Capture the cell that displays the provided text and extract its (x, y) central coordinate. 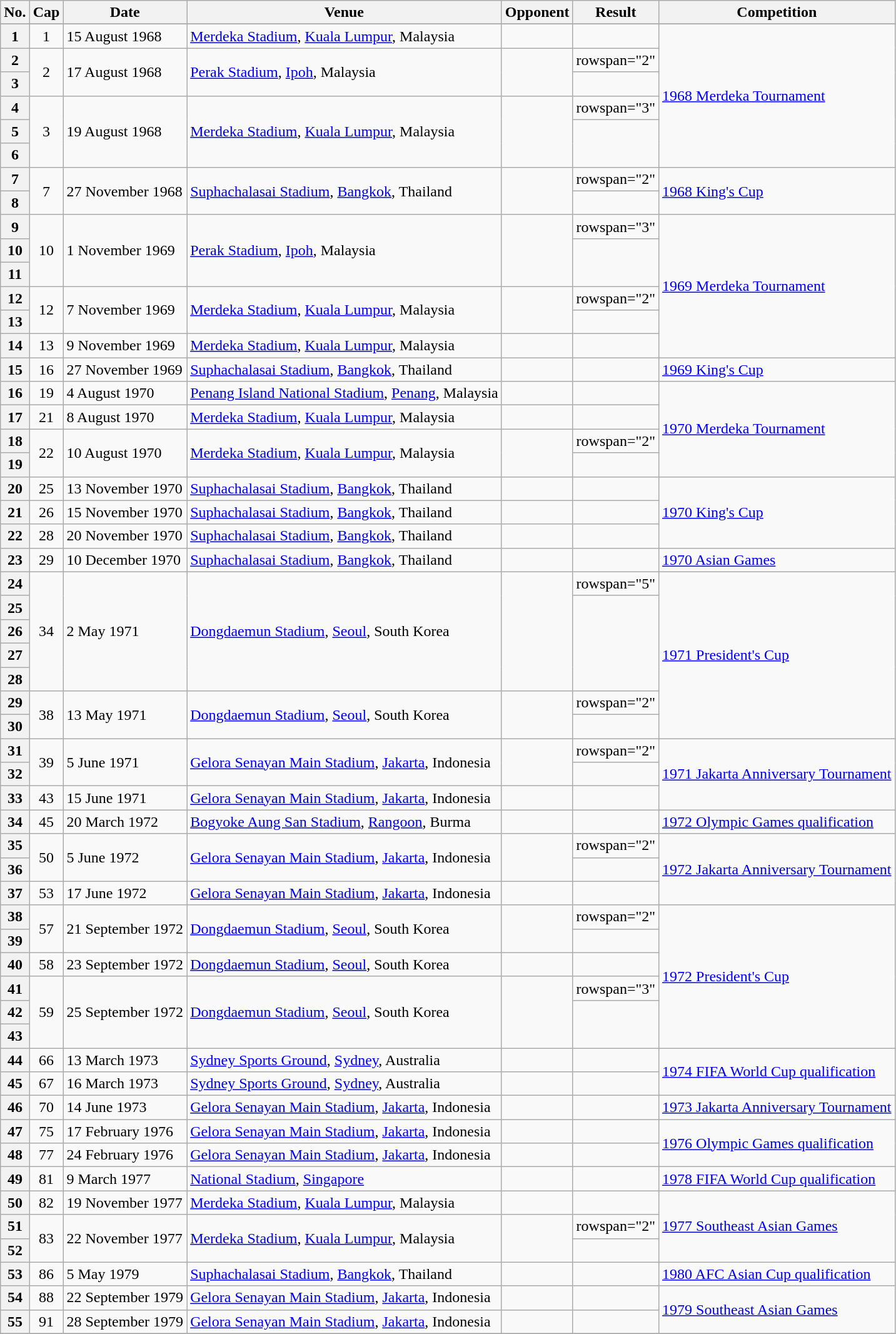
Opponent (537, 13)
1972 President's Cup (777, 976)
1979 Southeast Asian Games (777, 1310)
41 (15, 988)
86 (46, 1274)
6 (15, 155)
10 August 1970 (125, 453)
22 September 1979 (125, 1298)
2 May 1971 (125, 631)
37 (15, 893)
13 March 1973 (125, 1060)
5 June 1972 (125, 857)
59 (46, 1012)
58 (46, 964)
1969 Merdeka Tournament (777, 286)
40 (15, 964)
75 (46, 1131)
4 (15, 108)
13 November 1970 (125, 488)
15 November 1970 (125, 512)
10 December 1970 (125, 560)
15 August 1968 (125, 36)
Penang Island National Stadium, Penang, Malaysia (345, 393)
46 (15, 1108)
Venue (345, 13)
13 May 1971 (125, 715)
24 (15, 584)
48 (15, 1155)
National Stadium, Singapore (345, 1179)
8 (15, 203)
31 (15, 750)
17 (15, 417)
11 (15, 274)
20 (15, 488)
24 February 1976 (125, 1155)
66 (46, 1060)
47 (15, 1131)
20 November 1970 (125, 536)
51 (15, 1226)
No. (15, 13)
21 September 1972 (125, 929)
23 September 1972 (125, 964)
44 (15, 1060)
15 (15, 370)
27 November 1968 (125, 191)
18 (15, 441)
88 (46, 1298)
17 August 1968 (125, 72)
67 (46, 1084)
1970 Asian Games (777, 560)
20 March 1972 (125, 822)
1969 King's Cup (777, 370)
7 November 1969 (125, 310)
9 November 1969 (125, 346)
15 June 1971 (125, 798)
8 August 1970 (125, 417)
1968 King's Cup (777, 191)
1970 Merdeka Tournament (777, 429)
17 February 1976 (125, 1131)
Cap (46, 13)
1978 FIFA World Cup qualification (777, 1179)
5 May 1979 (125, 1274)
rowspan="5" (616, 584)
1974 FIFA World Cup qualification (777, 1072)
1 November 1969 (125, 250)
1977 Southeast Asian Games (777, 1226)
1972 Jakarta Anniversary Tournament (777, 869)
5 (15, 131)
1972 Olympic Games qualification (777, 822)
70 (46, 1108)
28 September 1979 (125, 1321)
35 (15, 846)
27 November 1969 (125, 370)
30 (15, 727)
77 (46, 1155)
4 August 1970 (125, 393)
16 March 1973 (125, 1084)
55 (15, 1321)
27 (15, 655)
Competition (777, 13)
14 (15, 346)
19 November 1977 (125, 1203)
1971 President's Cup (777, 655)
42 (15, 1012)
36 (15, 869)
52 (15, 1250)
Result (616, 13)
17 June 1972 (125, 893)
32 (15, 774)
91 (46, 1321)
14 June 1973 (125, 1108)
Date (125, 13)
33 (15, 798)
49 (15, 1179)
5 June 1971 (125, 762)
Bogyoke Aung San Stadium, Rangoon, Burma (345, 822)
1968 Merdeka Tournament (777, 96)
19 August 1968 (125, 131)
1973 Jakarta Anniversary Tournament (777, 1108)
81 (46, 1179)
1980 AFC Asian Cup qualification (777, 1274)
23 (15, 560)
82 (46, 1203)
25 September 1972 (125, 1012)
22 November 1977 (125, 1238)
83 (46, 1238)
1976 Olympic Games qualification (777, 1143)
57 (46, 929)
9 March 1977 (125, 1179)
9 (15, 226)
54 (15, 1298)
1970 King's Cup (777, 512)
1971 Jakarta Anniversary Tournament (777, 774)
